Locate the cell with the specified text and output its [x, y] center coordinate. 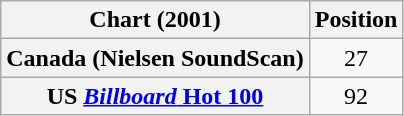
Position [356, 20]
US Billboard Hot 100 [155, 96]
92 [356, 96]
Chart (2001) [155, 20]
Canada (Nielsen SoundScan) [155, 58]
27 [356, 58]
